Locate the cell with the specified text and output its [X, Y] center coordinate. 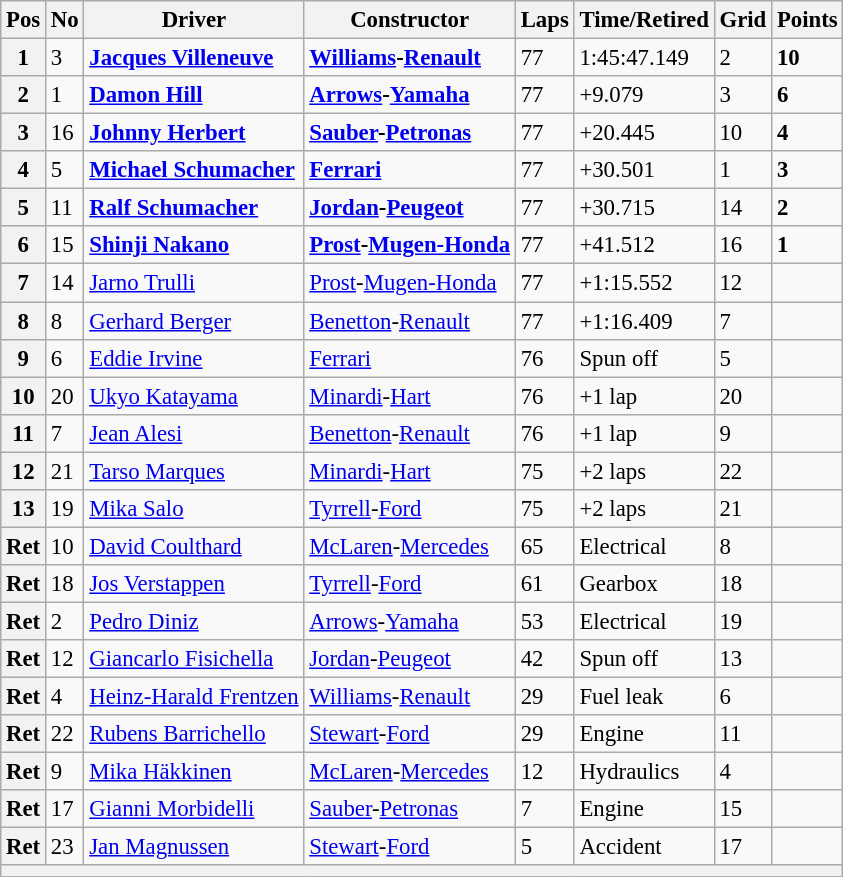
Jarno Trulli [194, 283]
53 [544, 621]
+30.715 [644, 208]
David Coulthard [194, 546]
Mika Salo [194, 509]
Damon Hill [194, 95]
Jan Magnussen [194, 847]
+1:16.409 [644, 321]
Ralf Schumacher [194, 208]
Accident [644, 847]
Heinz-Harald Frentzen [194, 697]
Constructor [410, 20]
Tarso Marques [194, 471]
Mika Häkkinen [194, 772]
Hydraulics [644, 772]
42 [544, 659]
Jean Alesi [194, 433]
Gianni Morbidelli [194, 809]
+1:15.552 [644, 283]
61 [544, 584]
Gerhard Berger [194, 321]
23 [65, 847]
Driver [194, 20]
1:45:47.149 [644, 58]
Eddie Irvine [194, 358]
Michael Schumacher [194, 170]
Shinji Nakano [194, 245]
Rubens Barrichello [194, 734]
Giancarlo Fisichella [194, 659]
Fuel leak [644, 697]
Points [808, 20]
+30.501 [644, 170]
Grid [742, 20]
No [65, 20]
Pedro Diniz [194, 621]
Johnny Herbert [194, 133]
+9.079 [644, 95]
+20.445 [644, 133]
Ukyo Katayama [194, 396]
Pos [24, 20]
Laps [544, 20]
Time/Retired [644, 20]
Gearbox [644, 584]
Jacques Villeneuve [194, 58]
65 [544, 546]
Jos Verstappen [194, 584]
+41.512 [644, 245]
